Extract the (x, y) coordinate from the center of the cell holding the provided text.  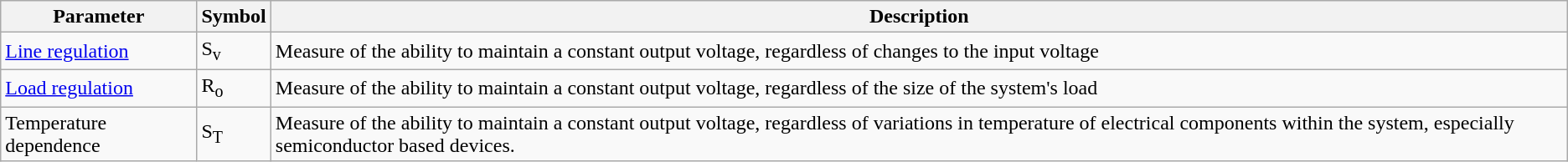
Load regulation (99, 88)
Sv (234, 51)
Ro (234, 88)
Description (919, 17)
Line regulation (99, 51)
ST (234, 134)
Measure of the ability to maintain a constant output voltage, regardless of the size of the system's load (919, 88)
Symbol (234, 17)
Temperature dependence (99, 134)
Measure of the ability to maintain a constant output voltage, regardless of changes to the input voltage (919, 51)
Parameter (99, 17)
